From the cell containing the given text, extract its center point as (x, y) coordinate. 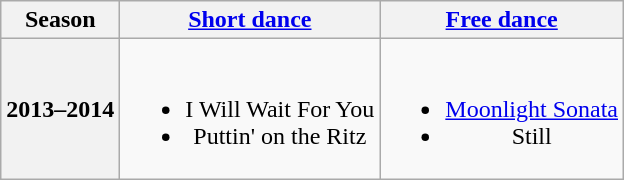
Short dance (250, 20)
Free dance (502, 20)
Moonlight SonataStill (502, 109)
I Will Wait For You Puttin' on the Ritz (250, 109)
Season (60, 20)
2013–2014 (60, 109)
